Output the (x, y) coordinate of the center of the cell containing the given text.  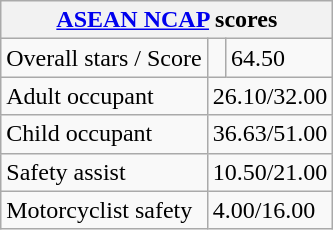
Child occupant (104, 134)
Overall stars / Score (104, 58)
64.50 (278, 58)
Adult occupant (104, 96)
26.10/32.00 (270, 96)
36.63/51.00 (270, 134)
ASEAN NCAP scores (167, 20)
Motorcyclist safety (104, 210)
10.50/21.00 (270, 172)
4.00/16.00 (270, 210)
Safety assist (104, 172)
